Determine the (x, y) coordinate at the center of the cell enclosing the given text.  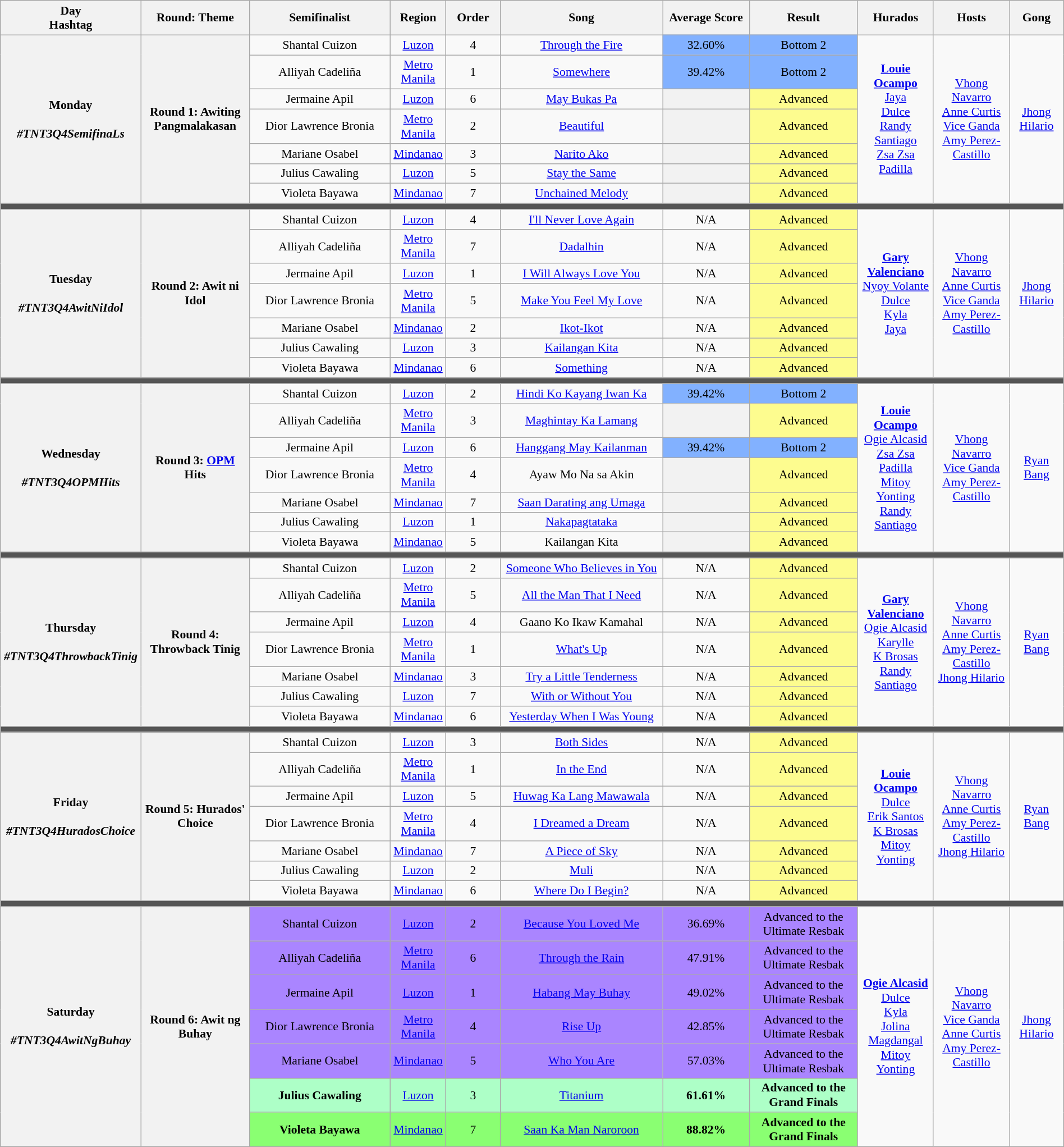
Muli (581, 871)
I'll Never Love Again (581, 220)
57.03% (706, 1061)
Round 1: Awiting Pangmalakasan (195, 119)
Louie OcampoDulceErik SantosK BrosasMitoy Yonting (896, 816)
All the Man That I Need (581, 595)
Somewhere (581, 72)
Something (581, 368)
Unchained Melody (581, 194)
61.61% (706, 1095)
Semifinalist (320, 18)
36.69% (706, 924)
I Dreamed a Dream (581, 824)
Round 4: Throwback Tinig (195, 642)
Friday #TNT3Q4HuradosChoice (71, 816)
Gaano Ko Ikaw Kamahal (581, 623)
Saan Ka Man Naroroon (581, 1130)
Saan Darating ang Umaga (581, 502)
47.91% (706, 958)
Who You Are (581, 1061)
DayHashtag (71, 18)
Monday #TNT3Q4SemifinaLs (71, 119)
Vhong NavarroVice GandaAmy Perez-Castillo (971, 468)
Round: Theme (195, 18)
Hanggang May Kailanman (581, 448)
32.60% (706, 45)
Stay the Same (581, 173)
Both Sides (581, 742)
Someone Who Believes in You (581, 568)
Result (804, 18)
Saturday #TNT3Q4AwitNgBuhay (71, 1027)
42.85% (706, 1026)
Round 3: OPM Hits (195, 468)
Louie OcampoOgie AlcasidZsa Zsa PadillaMitoy YontingRandy Santiago (896, 468)
Make You Feel My Love (581, 301)
Vhong NavarroVice GandaAnne CurtisAmy Perez-Castillo (971, 1027)
Through the Fire (581, 45)
Where Do I Begin? (581, 891)
Huwag Ka Lang Mawawala (581, 797)
Round 6: Awit ng Buhay (195, 1027)
Hurados (896, 18)
Nakapagtataka (581, 522)
What's Up (581, 649)
Titanium (581, 1095)
In the End (581, 769)
A Piece of Sky (581, 851)
Average Score (706, 18)
I Will Always Love You (581, 274)
Louie OcampoJayaDulceRandy SantiagoZsa Zsa Padilla (896, 119)
Maghintay Ka Lamang (581, 421)
Because You Loved Me (581, 924)
Hosts (971, 18)
Narito Ako (581, 154)
Ikot-Ikot (581, 328)
Order (474, 18)
Ayaw Mo Na sa Akin (581, 475)
Tuesday #TNT3Q4AwitNiIdol (71, 294)
Thursday #TNT3Q4ThrowbackTinig (71, 642)
Beautiful (581, 127)
49.02% (706, 993)
Through the Rain (581, 958)
Gary ValencianoNyoy VolanteDulceKylaJaya (896, 294)
Rise Up (581, 1026)
Try a Little Tenderness (581, 677)
Gong (1037, 18)
Dadalhin (581, 246)
May Bukas Pa (581, 99)
Song (581, 18)
88.82% (706, 1130)
Ogie AlcasidDulceKylaJolina MagdangalMitoy Yonting (896, 1027)
Habang May Buhay (581, 993)
Round 2: Awit ni Idol (195, 294)
Wednesday #TNT3Q4OPMHits (71, 468)
Round 5: Hurados' Choice (195, 816)
Gary ValencianoOgie AlcasidKarylleK BrosasRandy Santiago (896, 642)
Region (418, 18)
Yesterday When I Was Young (581, 717)
With or Without You (581, 697)
Hindi Ko Kayang Iwan Ka (581, 394)
